Capture the cell that displays the provided text and extract its [X, Y] central coordinate. 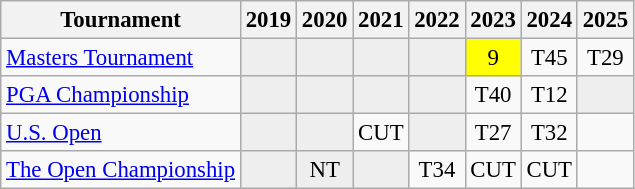
T29 [605, 58]
T32 [549, 133]
T40 [493, 95]
Tournament [121, 20]
2020 [325, 20]
U.S. Open [121, 133]
T45 [549, 58]
T34 [437, 170]
T12 [549, 95]
The Open Championship [121, 170]
2023 [493, 20]
2021 [381, 20]
T27 [493, 133]
2022 [437, 20]
2024 [549, 20]
9 [493, 58]
PGA Championship [121, 95]
2019 [268, 20]
Masters Tournament [121, 58]
2025 [605, 20]
NT [325, 170]
